Locate the cell with the specified text and output its [x, y] center coordinate. 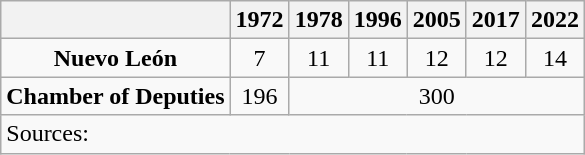
2005 [436, 20]
7 [260, 58]
2017 [496, 20]
Sources: [293, 134]
14 [554, 58]
1972 [260, 20]
196 [260, 96]
1996 [378, 20]
Nuevo León [116, 58]
1978 [318, 20]
2022 [554, 20]
300 [436, 96]
Chamber of Deputies [116, 96]
